Search for the cell housing the specified text and yield its [x, y] center coordinate. 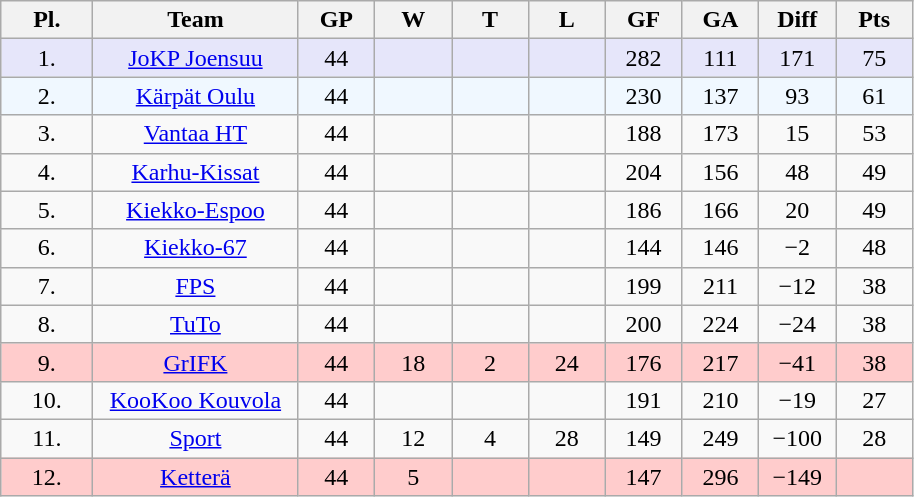
Kärpät Oulu [196, 96]
5 [414, 477]
5. [47, 210]
93 [798, 96]
53 [874, 134]
171 [798, 58]
186 [644, 210]
217 [720, 362]
Karhu-Kissat [196, 172]
Pts [874, 20]
199 [644, 286]
15 [798, 134]
Ketterä [196, 477]
191 [644, 400]
230 [644, 96]
61 [874, 96]
249 [720, 438]
GA [720, 20]
−100 [798, 438]
173 [720, 134]
224 [720, 324]
12 [414, 438]
−12 [798, 286]
204 [644, 172]
Team [196, 20]
176 [644, 362]
−2 [798, 248]
−19 [798, 400]
166 [720, 210]
7. [47, 286]
10. [47, 400]
149 [644, 438]
211 [720, 286]
4. [47, 172]
111 [720, 58]
3. [47, 134]
27 [874, 400]
188 [644, 134]
18 [414, 362]
Sport [196, 438]
2. [47, 96]
144 [644, 248]
Diff [798, 20]
1. [47, 58]
156 [720, 172]
−149 [798, 477]
2 [490, 362]
8. [47, 324]
Kiekko-Espoo [196, 210]
146 [720, 248]
−41 [798, 362]
GrIFK [196, 362]
137 [720, 96]
KooKoo Kouvola [196, 400]
GP [336, 20]
20 [798, 210]
GF [644, 20]
282 [644, 58]
Pl. [47, 20]
75 [874, 58]
4 [490, 438]
Vantaa HT [196, 134]
L [566, 20]
296 [720, 477]
210 [720, 400]
12. [47, 477]
−24 [798, 324]
FPS [196, 286]
9. [47, 362]
JoKP Joensuu [196, 58]
6. [47, 248]
200 [644, 324]
TuTo [196, 324]
W [414, 20]
T [490, 20]
147 [644, 477]
11. [47, 438]
24 [566, 362]
Kiekko-67 [196, 248]
